Detect which cell encompasses the target text, then output its (X, Y) center coordinate. 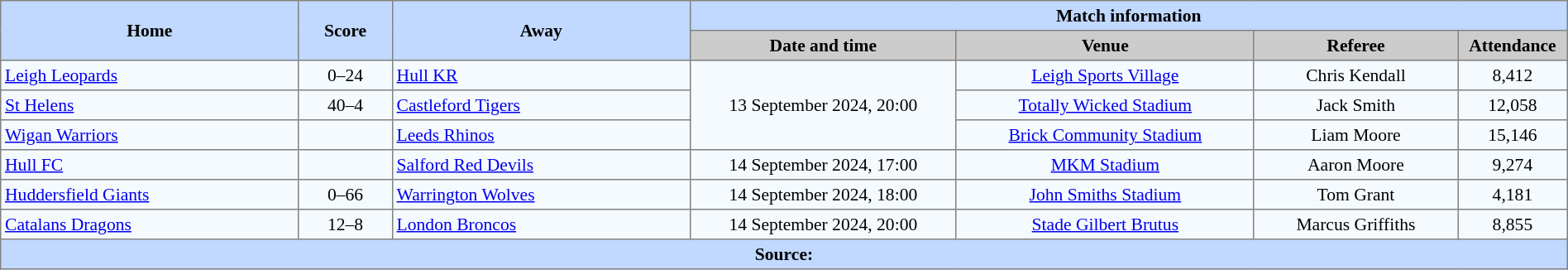
Tom Grant (1355, 195)
Score (346, 31)
Chris Kendall (1355, 75)
14 September 2024, 18:00 (823, 195)
14 September 2024, 20:00 (823, 224)
8,412 (1513, 75)
Away (541, 31)
Date and time (823, 46)
St Helens (150, 105)
13 September 2024, 20:00 (823, 105)
Match information (1128, 16)
Leeds Rhinos (541, 135)
12–8 (346, 224)
Salford Red Devils (541, 165)
Hull FC (150, 165)
Hull KR (541, 75)
Stade Gilbert Brutus (1105, 224)
12,058 (1513, 105)
15,146 (1513, 135)
40–4 (346, 105)
Catalans Dragons (150, 224)
Home (150, 31)
8,855 (1513, 224)
0–24 (346, 75)
Jack Smith (1355, 105)
Totally Wicked Stadium (1105, 105)
Wigan Warriors (150, 135)
Brick Community Stadium (1105, 135)
Source: (784, 254)
Leigh Sports Village (1105, 75)
MKM Stadium (1105, 165)
Referee (1355, 46)
Leigh Leopards (150, 75)
Attendance (1513, 46)
Aaron Moore (1355, 165)
0–66 (346, 195)
Liam Moore (1355, 135)
Castleford Tigers (541, 105)
14 September 2024, 17:00 (823, 165)
Venue (1105, 46)
John Smiths Stadium (1105, 195)
London Broncos (541, 224)
Warrington Wolves (541, 195)
Huddersfield Giants (150, 195)
4,181 (1513, 195)
Marcus Griffiths (1355, 224)
9,274 (1513, 165)
